Locate the cell with the specified text and output its (x, y) center coordinate. 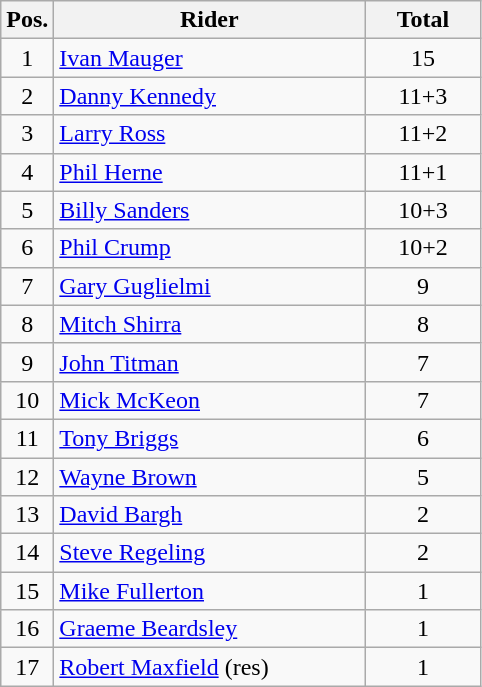
Pos. (28, 20)
10+3 (423, 210)
12 (28, 477)
Phil Crump (210, 248)
Total (423, 20)
Danny Kennedy (210, 96)
Wayne Brown (210, 477)
10 (28, 400)
11 (28, 438)
David Bargh (210, 515)
3 (28, 134)
Mitch Shirra (210, 324)
14 (28, 553)
13 (28, 515)
John Titman (210, 362)
Rider (210, 20)
Larry Ross (210, 134)
Phil Herne (210, 172)
Graeme Beardsley (210, 629)
10+2 (423, 248)
11+2 (423, 134)
Steve Regeling (210, 553)
Mick McKeon (210, 400)
11+3 (423, 96)
11+1 (423, 172)
16 (28, 629)
Gary Guglielmi (210, 286)
Mike Fullerton (210, 591)
17 (28, 667)
Tony Briggs (210, 438)
4 (28, 172)
Billy Sanders (210, 210)
Ivan Mauger (210, 58)
Robert Maxfield (res) (210, 667)
